Capture the cell that displays the provided text and extract its (X, Y) central coordinate. 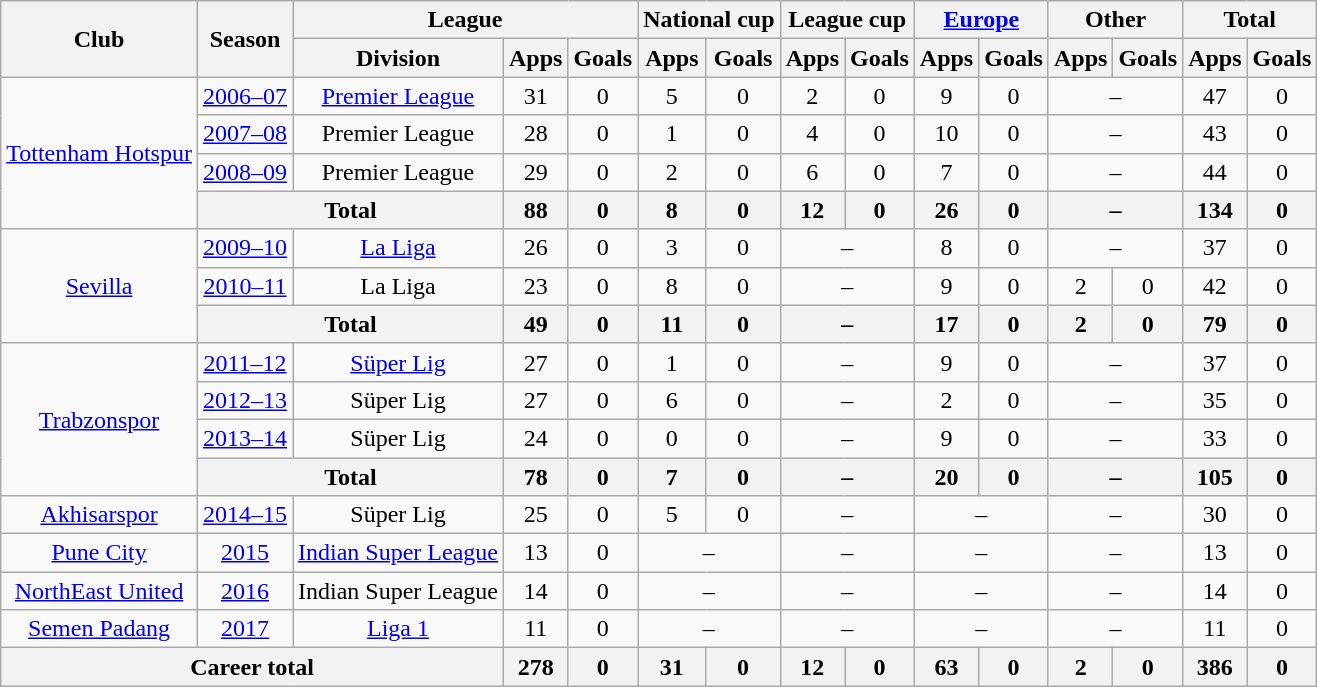
2012–13 (244, 400)
105 (1215, 477)
42 (1215, 286)
2008–09 (244, 172)
29 (535, 172)
88 (535, 210)
2009–10 (244, 248)
2017 (244, 629)
3 (672, 248)
49 (535, 324)
League cup (847, 20)
Trabzonspor (100, 419)
10 (946, 134)
17 (946, 324)
2010–11 (244, 286)
Club (100, 39)
386 (1215, 667)
30 (1215, 515)
Akhisarspor (100, 515)
20 (946, 477)
33 (1215, 438)
28 (535, 134)
Tottenham Hotspur (100, 153)
2015 (244, 553)
Division (398, 58)
134 (1215, 210)
2014–15 (244, 515)
Liga 1 (398, 629)
Semen Padang (100, 629)
63 (946, 667)
25 (535, 515)
44 (1215, 172)
278 (535, 667)
78 (535, 477)
Sevilla (100, 286)
47 (1215, 96)
4 (812, 134)
Career total (252, 667)
League (464, 20)
2006–07 (244, 96)
Europe (981, 20)
NorthEast United (100, 591)
2013–14 (244, 438)
2007–08 (244, 134)
National cup (709, 20)
Pune City (100, 553)
Season (244, 39)
43 (1215, 134)
24 (535, 438)
2011–12 (244, 362)
2016 (244, 591)
79 (1215, 324)
Other (1115, 20)
35 (1215, 400)
23 (535, 286)
